Return the (x, y) coordinate for the center point of the cell that contains the specified text.  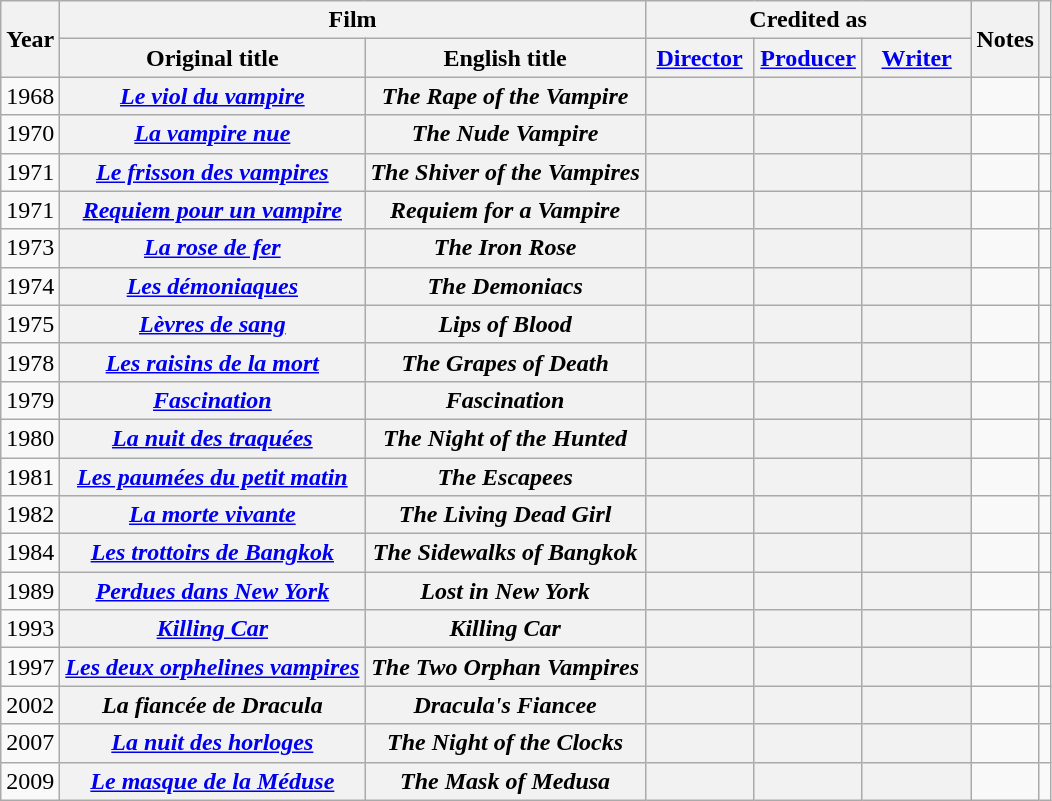
2007 (30, 743)
1981 (30, 477)
The Night of the Hunted (505, 438)
1982 (30, 515)
Director (700, 58)
1980 (30, 438)
The Nude Vampire (505, 134)
1975 (30, 324)
Notes (1005, 39)
La nuit des horloges (212, 743)
1978 (30, 362)
1970 (30, 134)
The Demoniacs (505, 286)
Les trottoirs de Bangkok (212, 553)
1984 (30, 553)
2009 (30, 781)
1993 (30, 629)
La fiancée de Dracula (212, 705)
Les raisins de la mort (212, 362)
Les paumées du petit matin (212, 477)
The Escapees (505, 477)
La nuit des traquées (212, 438)
Dracula's Fiancee (505, 705)
Le viol du vampire (212, 96)
The Sidewalks of Bangkok (505, 553)
Lèvres de sang (212, 324)
1997 (30, 667)
1973 (30, 248)
1989 (30, 591)
Film (352, 20)
Credited as (808, 20)
Requiem for a Vampire (505, 210)
Lost in New York (505, 591)
The Iron Rose (505, 248)
2002 (30, 705)
Le masque de la Méduse (212, 781)
Perdues dans New York (212, 591)
Year (30, 39)
The Shiver of the Vampires (505, 172)
La rose de fer (212, 248)
La morte vivante (212, 515)
Les démoniaques (212, 286)
Writer (916, 58)
The Night of the Clocks (505, 743)
Requiem pour un vampire (212, 210)
1968 (30, 96)
1974 (30, 286)
1979 (30, 400)
English title (505, 58)
Le frisson des vampires (212, 172)
Original title (212, 58)
The Mask of Medusa (505, 781)
The Living Dead Girl (505, 515)
Les deux orphelines vampires (212, 667)
Producer (808, 58)
The Two Orphan Vampires (505, 667)
La vampire nue (212, 134)
The Rape of the Vampire (505, 96)
The Grapes of Death (505, 362)
Lips of Blood (505, 324)
